Return the [X, Y] coordinate for the center point of the cell that contains the specified text.  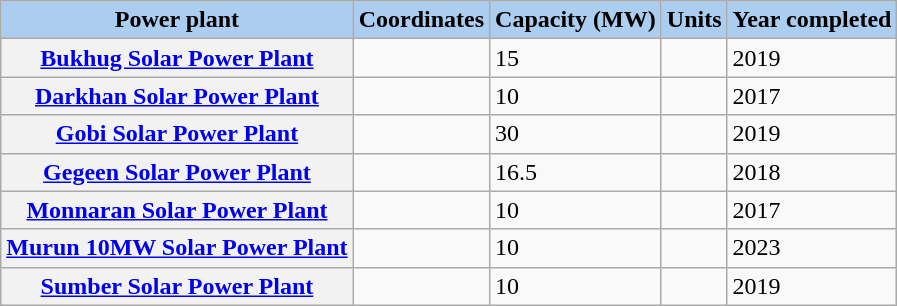
Capacity (MW) [576, 20]
Coordinates [421, 20]
30 [576, 134]
Bukhug Solar Power Plant [177, 58]
Power plant [177, 20]
Sumber Solar Power Plant [177, 286]
Monnaran Solar Power Plant [177, 210]
Murun 10MW Solar Power Plant [177, 248]
Year completed [812, 20]
16.5 [576, 172]
15 [576, 58]
2023 [812, 248]
Units [694, 20]
2018 [812, 172]
Gobi Solar Power Plant [177, 134]
Darkhan Solar Power Plant [177, 96]
Gegeen Solar Power Plant [177, 172]
